Return [x, y] of the center of cell containing provided text 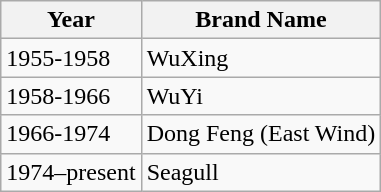
1958-1966 [71, 96]
Dong Feng (East Wind) [261, 134]
WuXing [261, 58]
1966-1974 [71, 134]
WuYi [261, 96]
Seagull [261, 172]
1974–present [71, 172]
Brand Name [261, 20]
Year [71, 20]
1955-1958 [71, 58]
